Return the [X, Y] coordinate for the center point of the cell that contains the specified text.  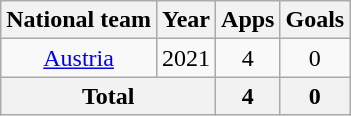
Goals [315, 20]
Total [108, 96]
Year [186, 20]
Apps [248, 20]
Austria [79, 58]
2021 [186, 58]
National team [79, 20]
